Find where the given text appears and provide that cell's center as [x, y] coordinate. 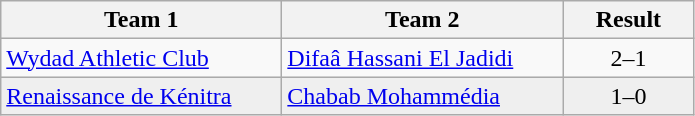
Renaissance de Kénitra [142, 96]
2–1 [628, 58]
Team 2 [422, 20]
Difaâ Hassani El Jadidi [422, 58]
Team 1 [142, 20]
Chabab Mohammédia [422, 96]
Wydad Athletic Club [142, 58]
Result [628, 20]
1–0 [628, 96]
